Scan for the cell matching the given text and deliver its [x, y] coordinate at center. 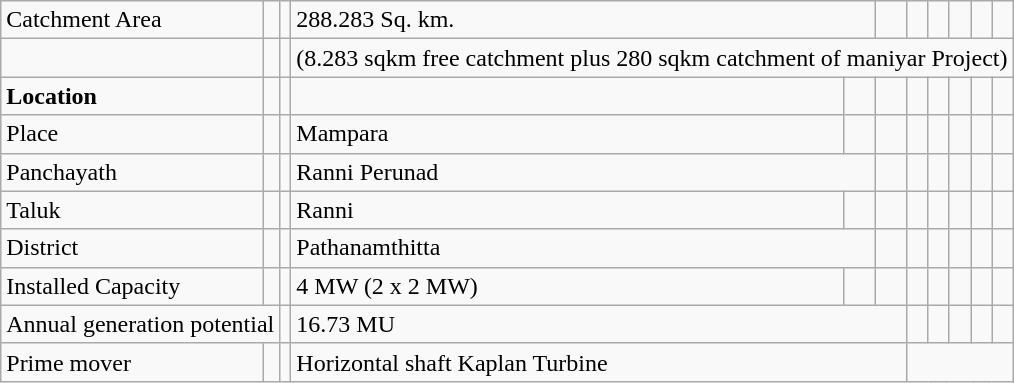
Taluk [132, 210]
Annual generation potential [140, 324]
Installed Capacity [132, 286]
Ranni [568, 210]
4 MW (2 x 2 MW) [568, 286]
16.73 MU [599, 324]
Ranni Perunad [584, 172]
Panchayath [132, 172]
Catchment Area [132, 20]
288.283 Sq. km. [584, 20]
Location [132, 96]
Place [132, 134]
(8.283 sqkm free catchment plus 280 sqkm catchment of maniyar Project) [652, 58]
Pathanamthitta [584, 248]
Mampara [568, 134]
District [132, 248]
Horizontal shaft Kaplan Turbine [599, 362]
Prime mover [132, 362]
